Output the [X, Y] coordinate of the center of the cell containing the given text.  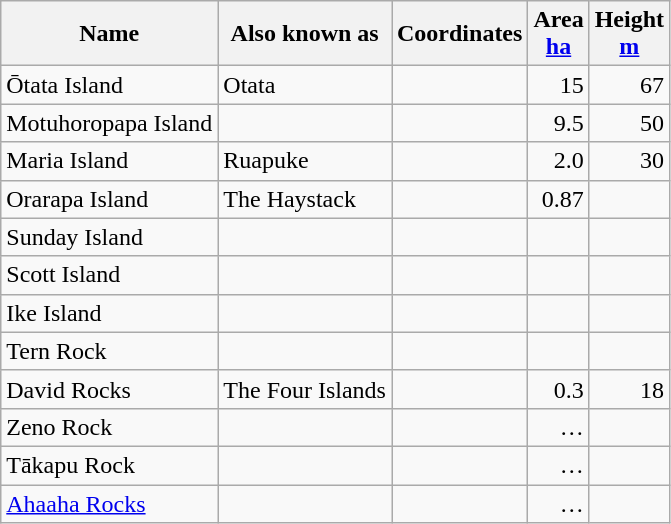
The Four Islands [305, 389]
The Haystack [305, 199]
50 [629, 123]
Name [110, 34]
Ike Island [110, 313]
Zeno Rock [110, 427]
Also known as [305, 34]
Motuhoropapa Island [110, 123]
Tākapu Rock [110, 465]
Maria Island [110, 161]
15 [558, 85]
0.3 [558, 389]
Ahaaha Rocks [110, 503]
Ruapuke [305, 161]
Sunday Island [110, 237]
67 [629, 85]
Areaha [558, 34]
Coordinates [460, 34]
18 [629, 389]
Heightm [629, 34]
2.0 [558, 161]
30 [629, 161]
David Rocks [110, 389]
Ōtata Island [110, 85]
0.87 [558, 199]
Tern Rock [110, 351]
Otata [305, 85]
Scott Island [110, 275]
9.5 [558, 123]
Orarapa Island [110, 199]
